Provide the (X, Y) coordinate of the cell's center where the given text is located.  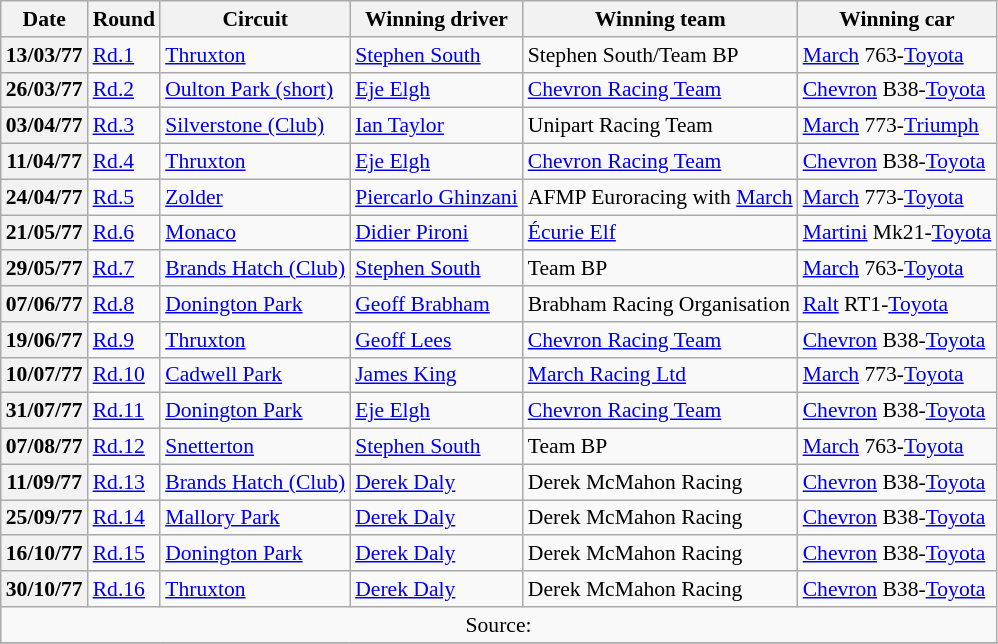
Round (124, 19)
Source: (499, 625)
25/09/77 (44, 518)
11/09/77 (44, 482)
07/08/77 (44, 447)
21/05/77 (44, 233)
Oulton Park (short) (255, 90)
Snetterton (255, 447)
Geoff Brabham (436, 304)
Winning team (660, 19)
26/03/77 (44, 90)
Mallory Park (255, 518)
24/04/77 (44, 197)
10/07/77 (44, 375)
29/05/77 (44, 269)
Rd.8 (124, 304)
31/07/77 (44, 411)
Rd.7 (124, 269)
Rd.15 (124, 554)
Rd.16 (124, 589)
Silverstone (Club) (255, 126)
Monaco (255, 233)
Date (44, 19)
Zolder (255, 197)
March 773-Triumph (898, 126)
Rd.10 (124, 375)
AFMP Euroracing with March (660, 197)
Ralt RT1-Toyota (898, 304)
Geoff Lees (436, 340)
Rd.14 (124, 518)
19/06/77 (44, 340)
March Racing Ltd (660, 375)
Martini Mk21-Toyota (898, 233)
03/04/77 (44, 126)
Rd.12 (124, 447)
Brabham Racing Organisation (660, 304)
Écurie Elf (660, 233)
30/10/77 (44, 589)
Winning driver (436, 19)
Rd.13 (124, 482)
11/04/77 (44, 162)
Rd.11 (124, 411)
Rd.2 (124, 90)
Ian Taylor (436, 126)
Piercarlo Ghinzani (436, 197)
Didier Pironi (436, 233)
Rd.6 (124, 233)
Rd.5 (124, 197)
James King (436, 375)
Circuit (255, 19)
Rd.1 (124, 55)
Rd.4 (124, 162)
16/10/77 (44, 554)
Stephen South/Team BP (660, 55)
Rd.3 (124, 126)
07/06/77 (44, 304)
Rd.9 (124, 340)
Unipart Racing Team (660, 126)
Winning car (898, 19)
Cadwell Park (255, 375)
13/03/77 (44, 55)
